Return the [x, y] coordinate for the center point of the cell that contains the specified text.  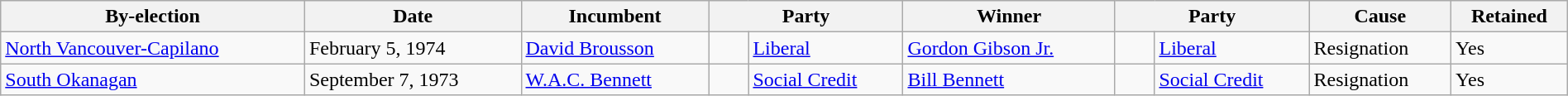
Retained [1510, 17]
Cause [1380, 17]
Bill Bennett [1009, 79]
September 7, 1973 [413, 79]
February 5, 1974 [413, 48]
South Okanagan [153, 79]
Gordon Gibson Jr. [1009, 48]
By-election [153, 17]
W.A.C. Bennett [615, 79]
Incumbent [615, 17]
North Vancouver-Capilano [153, 48]
Date [413, 17]
David Brousson [615, 48]
Winner [1009, 17]
